Identify which cell holds the provided text, then report its (x, y) central coordinate. 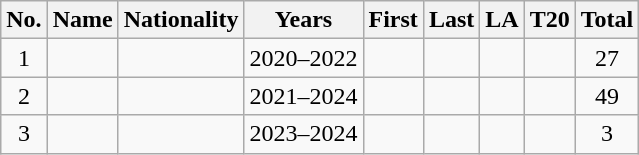
2020–2022 (304, 58)
Years (304, 20)
Total (607, 20)
Name (82, 20)
T20 (550, 20)
27 (607, 58)
First (393, 20)
49 (607, 96)
Nationality (181, 20)
LA (502, 20)
No. (24, 20)
2021–2024 (304, 96)
2 (24, 96)
1 (24, 58)
Last (451, 20)
2023–2024 (304, 134)
